Search for the cell housing the specified text and yield its (x, y) center coordinate. 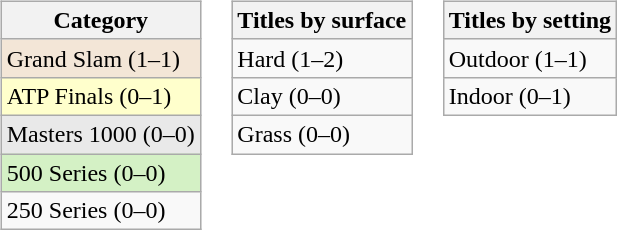
Titles by surface (322, 20)
Hard (1–2) (322, 58)
500 Series (0–0) (100, 173)
Masters 1000 (0–0) (100, 134)
Titles by setting (530, 20)
Outdoor (1–1) (530, 58)
Grand Slam (1–1) (100, 58)
Grass (0–0) (322, 134)
Category (100, 20)
250 Series (0–0) (100, 211)
ATP Finals (0–1) (100, 96)
Clay (0–0) (322, 96)
Indoor (0–1) (530, 96)
